Output the [x, y] coordinate of the center of the cell containing the given text.  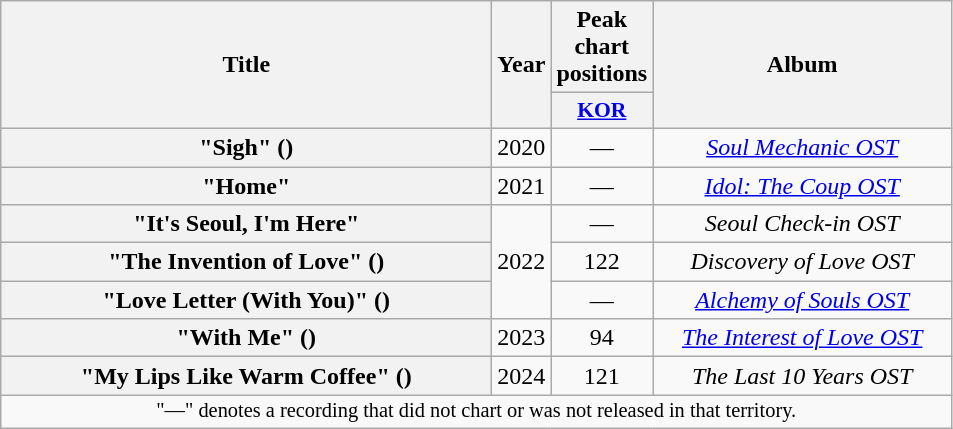
"Sigh" () [246, 147]
Alchemy of Souls OST [802, 300]
KOR [602, 111]
Discovery of Love OST [802, 262]
"My Lips Like Warm Coffee" () [246, 376]
122 [602, 262]
Soul Mechanic OST [802, 147]
Peak chart positions [602, 47]
"Home" [246, 185]
2024 [522, 376]
The Last 10 Years OST [802, 376]
Seoul Check-in OST [802, 224]
"The Invention of Love" () [246, 262]
2022 [522, 262]
"Love Letter (With You)" () [246, 300]
121 [602, 376]
"It's Seoul, I'm Here" [246, 224]
94 [602, 338]
Album [802, 65]
The Interest of Love OST [802, 338]
"—" denotes a recording that did not chart or was not released in that territory. [476, 412]
2023 [522, 338]
"With Me" () [246, 338]
Idol: The Coup OST [802, 185]
Year [522, 65]
Title [246, 65]
2020 [522, 147]
2021 [522, 185]
